From the cell containing the given text, extract its center point as (x, y) coordinate. 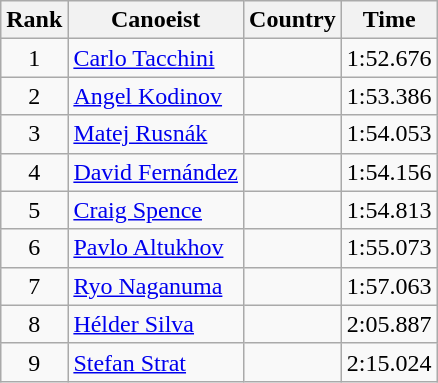
David Fernández (156, 172)
Rank (34, 20)
1:53.386 (389, 96)
1:54.053 (389, 134)
Craig Spence (156, 210)
3 (34, 134)
Hélder Silva (156, 324)
1:54.156 (389, 172)
6 (34, 248)
1:57.063 (389, 286)
Canoeist (156, 20)
Stefan Strat (156, 362)
2 (34, 96)
1:52.676 (389, 58)
Pavlo Altukhov (156, 248)
1:55.073 (389, 248)
Time (389, 20)
4 (34, 172)
1:54.813 (389, 210)
2:05.887 (389, 324)
2:15.024 (389, 362)
Ryo Naganuma (156, 286)
Carlo Tacchini (156, 58)
Country (293, 20)
Angel Kodinov (156, 96)
9 (34, 362)
7 (34, 286)
1 (34, 58)
Matej Rusnák (156, 134)
5 (34, 210)
8 (34, 324)
